Search for the cell housing the specified text and yield its [x, y] center coordinate. 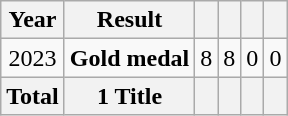
Gold medal [129, 58]
1 Title [129, 96]
Total [33, 96]
2023 [33, 58]
Result [129, 20]
Year [33, 20]
